For the text-containing cell, return its midpoint in [X, Y] coordinate format. 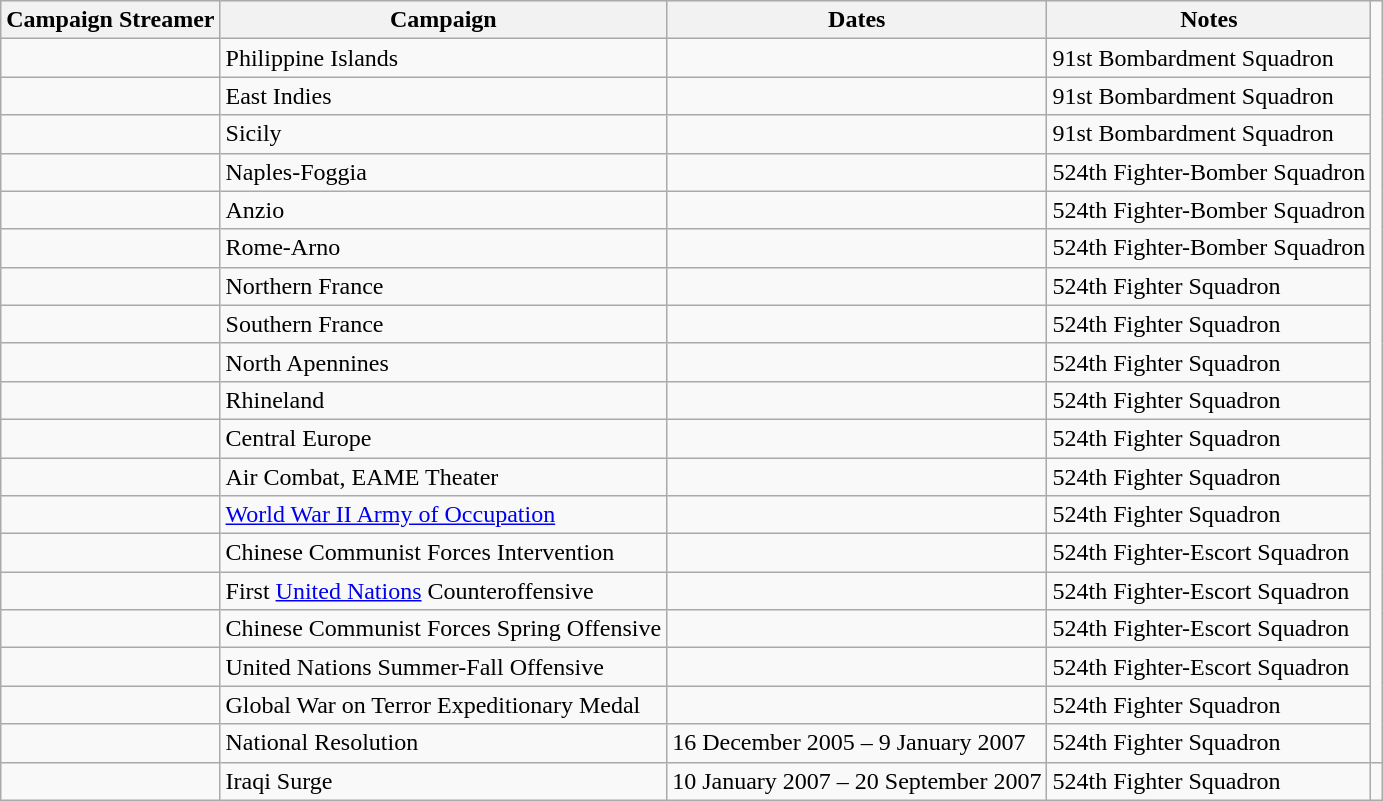
Chinese Communist Forces Intervention [444, 553]
10 January 2007 – 20 September 2007 [857, 781]
Global War on Terror Expeditionary Medal [444, 705]
Air Combat, EAME Theater [444, 477]
Campaign [444, 20]
Iraqi Surge [444, 781]
Rome-Arno [444, 248]
First United Nations Counteroffensive [444, 591]
Rhineland [444, 400]
Northern France [444, 286]
Chinese Communist Forces Spring Offensive [444, 629]
Campaign Streamer [110, 20]
Notes [1209, 20]
North Apennines [444, 362]
Anzio [444, 210]
Naples-Foggia [444, 172]
Southern France [444, 324]
Central Europe [444, 438]
16 December 2005 – 9 January 2007 [857, 743]
East Indies [444, 96]
Dates [857, 20]
Philippine Islands [444, 58]
United Nations Summer-Fall Offensive [444, 667]
Sicily [444, 134]
World War II Army of Occupation [444, 515]
National Resolution [444, 743]
